Pinpoint the cell where the given text exists, returning its (x, y) midpoint coordinate. 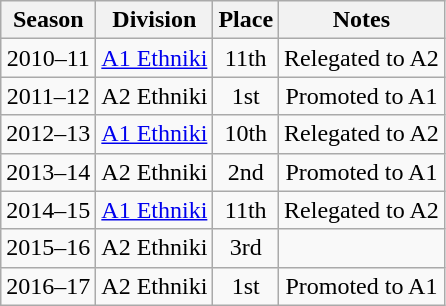
Division (154, 20)
2014–15 (48, 210)
2nd (246, 172)
10th (246, 134)
Season (48, 20)
2012–13 (48, 134)
3rd (246, 248)
Notes (362, 20)
2015–16 (48, 248)
2011–12 (48, 96)
2013–14 (48, 172)
Place (246, 20)
2010–11 (48, 58)
2016–17 (48, 286)
